Detect which cell encompasses the target text, then output its (X, Y) center coordinate. 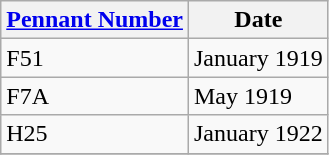
H25 (95, 134)
January 1919 (258, 58)
Pennant Number (95, 20)
May 1919 (258, 96)
Date (258, 20)
F51 (95, 58)
F7A (95, 96)
January 1922 (258, 134)
